Provide the (x, y) coordinate of the cell's center where the given text is located.  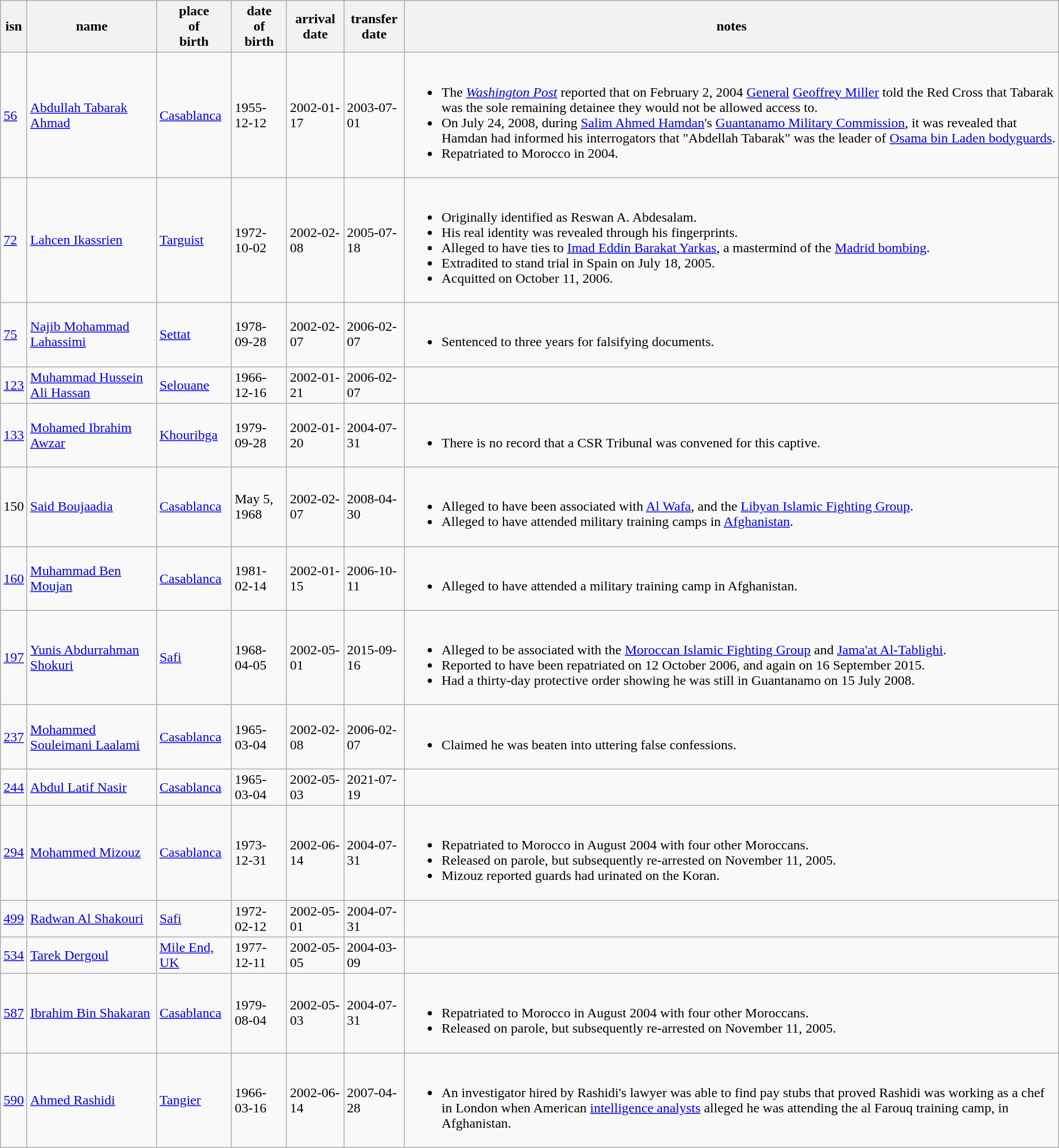
150 (14, 507)
2002-01-15 (316, 578)
1979-09-28 (259, 435)
1972-02-12 (259, 918)
2002-01-20 (316, 435)
1955-12-12 (259, 115)
1972-10-02 (259, 240)
2007-04-28 (374, 1100)
Khouribga (193, 435)
2002-05-05 (316, 956)
Muhammad Hussein Ali Hassan (92, 385)
isn (14, 27)
Mohammed Souleimani Laalami (92, 736)
notes (731, 27)
Targuist (193, 240)
May 5, 1968 (259, 507)
590 (14, 1100)
placeofbirth (193, 27)
133 (14, 435)
Alleged to have attended a military training camp in Afghanistan. (731, 578)
2015-09-16 (374, 657)
160 (14, 578)
1981-02-14 (259, 578)
Sentenced to three years for falsifying documents. (731, 335)
294 (14, 853)
1979-08-04 (259, 1013)
75 (14, 335)
1966-03-16 (259, 1100)
2006-10-11 (374, 578)
transferdate (374, 27)
Lahcen Ikassrien (92, 240)
Mohammed Mizouz (92, 853)
There is no record that a CSR Tribunal was convened for this captive. (731, 435)
244 (14, 787)
Mile End, UK (193, 956)
1968-04-05 (259, 657)
Settat (193, 335)
Selouane (193, 385)
2002-01-17 (316, 115)
2005-07-18 (374, 240)
Said Boujaadia (92, 507)
587 (14, 1013)
Abdullah Tabarak Ahmad (92, 115)
Muhammad Ben Moujan (92, 578)
Najib Mohammad Lahassimi (92, 335)
Repatriated to Morocco in August 2004 with four other Moroccans.Released on parole, but subsequently re-arrested on November 11, 2005. (731, 1013)
534 (14, 956)
Tarek Dergoul (92, 956)
1973-12-31 (259, 853)
Radwan Al Shakouri (92, 918)
2008-04-30 (374, 507)
name (92, 27)
2002-01-21 (316, 385)
dateofbirth (259, 27)
72 (14, 240)
Tangier (193, 1100)
Yunis Abdurrahman Shokuri (92, 657)
Alleged to have been associated with Al Wafa, and the Libyan Islamic Fighting Group.Alleged to have attended military training camps in Afghanistan. (731, 507)
2003-07-01 (374, 115)
1977-12-11 (259, 956)
Ibrahim Bin Shakaran (92, 1013)
56 (14, 115)
Claimed he was beaten into uttering false confessions. (731, 736)
237 (14, 736)
1966-12-16 (259, 385)
arrivaldate (316, 27)
499 (14, 918)
Mohamed Ibrahim Awzar (92, 435)
1978-09-28 (259, 335)
2004-03-09 (374, 956)
Ahmed Rashidi (92, 1100)
2021-07-19 (374, 787)
123 (14, 385)
197 (14, 657)
Abdul Latif Nasir (92, 787)
